Identify which cell holds the provided text, then report its (X, Y) central coordinate. 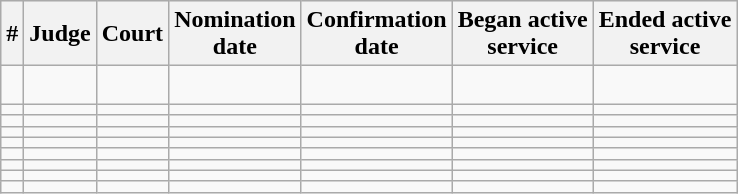
# (12, 34)
Court (132, 34)
Began activeservice (522, 34)
Nominationdate (235, 34)
Ended activeservice (665, 34)
Judge (60, 34)
Confirmationdate (376, 34)
